Return the (X, Y) coordinate for the center point of the cell that contains the specified text.  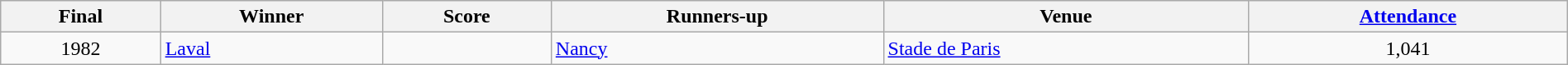
Score (466, 17)
Runners-up (717, 17)
Nancy (717, 48)
Laval (271, 48)
Venue (1066, 17)
Stade de Paris (1066, 48)
Winner (271, 17)
1982 (81, 48)
1,041 (1408, 48)
Final (81, 17)
Attendance (1408, 17)
